Search for the cell housing the specified text and yield its [x, y] center coordinate. 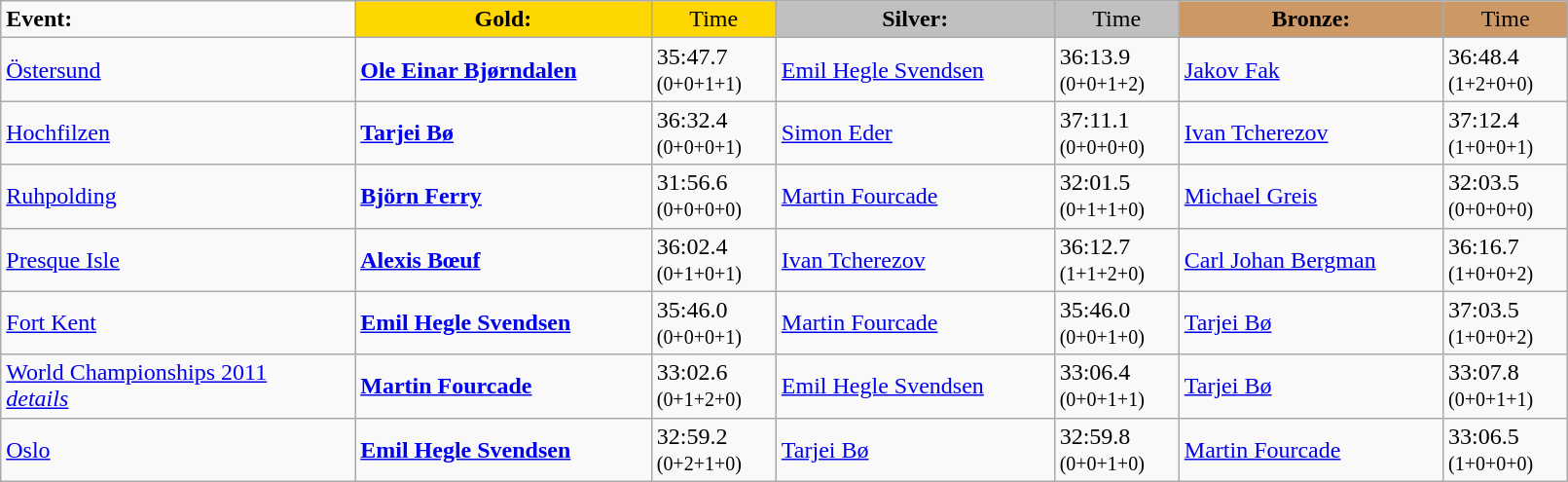
Alexis Bœuf [503, 259]
37:03.5(1+0+0+2) [1506, 323]
37:12.4(1+0+0+1) [1506, 132]
33:02.6 (0+1+2+0) [713, 386]
Oslo [178, 450]
32:59.2(0+2+1+0) [713, 450]
Event: [178, 19]
Hochfilzen [178, 132]
36:12.7(1+1+2+0) [1116, 259]
Bronze: [1310, 19]
Simon Eder [915, 132]
36:02.4(0+1+0+1) [713, 259]
Björn Ferry [503, 197]
36:13.9(0+0+1+2) [1116, 70]
32:03.5(0+0+0+0) [1506, 197]
35:46.0(0+0+0+1) [713, 323]
33:07.8(0+0+1+1) [1506, 386]
37:11.1(0+0+0+0) [1116, 132]
32:59.8(0+0+1+0) [1116, 450]
Silver: [915, 19]
Ole Einar Bjørndalen [503, 70]
Carl Johan Bergman [1310, 259]
36:32.4(0+0+0+1) [713, 132]
33:06.4(0+0+1+1) [1116, 386]
Ruhpolding [178, 197]
36:16.7(1+0+0+2) [1506, 259]
World Championships 2011details [178, 386]
33:06.5(1+0+0+0) [1506, 450]
Presque Isle [178, 259]
Östersund [178, 70]
Michael Greis [1310, 197]
Fort Kent [178, 323]
35:46.0(0+0+1+0) [1116, 323]
Jakov Fak [1310, 70]
36:48.4(1+2+0+0) [1506, 70]
31:56.6(0+0+0+0) [713, 197]
32:01.5(0+1+1+0) [1116, 197]
35:47.7 (0+0+1+1) [713, 70]
Gold: [503, 19]
